Determine the [X, Y] coordinate at the center of the cell enclosing the given text.  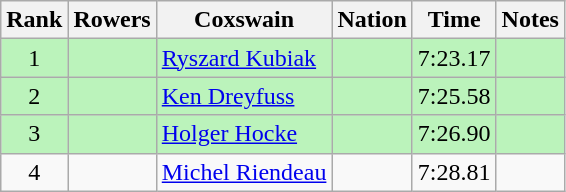
Rank [34, 20]
7:23.17 [454, 58]
7:25.58 [454, 96]
Michel Riendeau [244, 172]
Ryszard Kubiak [244, 58]
Coxswain [244, 20]
3 [34, 134]
4 [34, 172]
Holger Hocke [244, 134]
Ken Dreyfuss [244, 96]
Time [454, 20]
7:26.90 [454, 134]
2 [34, 96]
Nation [372, 20]
Notes [530, 20]
Rowers [112, 20]
7:28.81 [454, 172]
1 [34, 58]
